Extract the [X, Y] coordinate from the center of the cell holding the provided text.  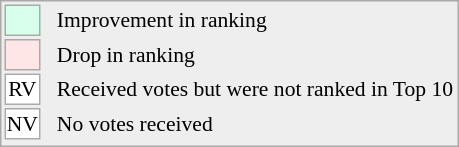
NV [22, 124]
Drop in ranking [254, 55]
No votes received [254, 124]
Improvement in ranking [254, 20]
RV [22, 90]
Received votes but were not ranked in Top 10 [254, 90]
